Identify which cell holds the provided text, then report its [X, Y] central coordinate. 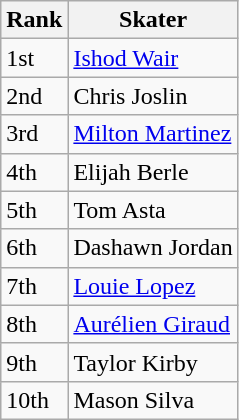
Chris Joslin [153, 96]
10th [34, 400]
2nd [34, 96]
1st [34, 58]
9th [34, 362]
6th [34, 248]
Milton Martinez [153, 134]
Aurélien Giraud [153, 324]
7th [34, 286]
Louie Lopez [153, 286]
Dashawn Jordan [153, 248]
Mason Silva [153, 400]
Taylor Kirby [153, 362]
Elijah Berle [153, 172]
Tom Asta [153, 210]
Rank [34, 20]
5th [34, 210]
4th [34, 172]
8th [34, 324]
Skater [153, 20]
3rd [34, 134]
Ishod Wair [153, 58]
